Return the [X, Y] coordinate for the center point of the cell that contains the specified text.  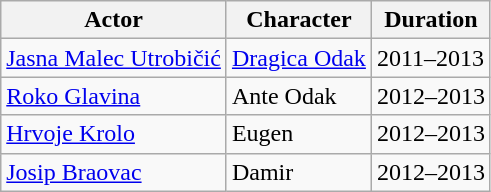
Dragica Odak [298, 58]
Character [298, 20]
Duration [430, 20]
Damir [298, 172]
Josip Braovac [114, 172]
Actor [114, 20]
Jasna Malec Utrobičić [114, 58]
Ante Odak [298, 96]
2011–2013 [430, 58]
Roko Glavina [114, 96]
Eugen [298, 134]
Hrvoje Krolo [114, 134]
